Search for the cell housing the specified text and yield its [X, Y] center coordinate. 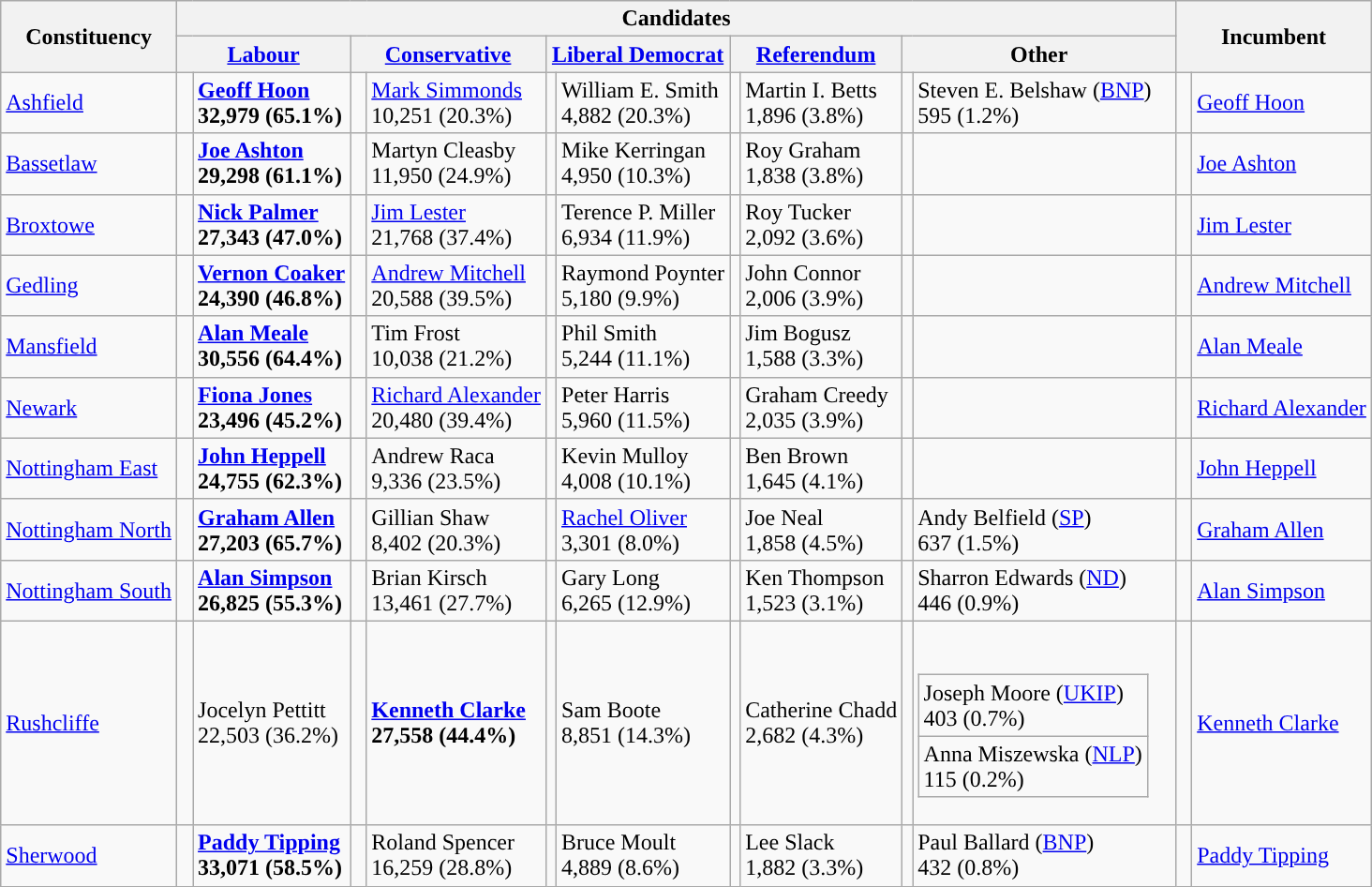
Mike Kerringan4,950 (10.3%) [643, 163]
Graham Allen27,203 (65.7%) [272, 529]
Newark [89, 407]
Sherwood [89, 855]
Mark Simmonds10,251 (20.3%) [456, 103]
Joe Neal1,858 (4.5%) [821, 529]
John Heppell24,755 (62.3%) [272, 469]
Bassetlaw [89, 163]
Ben Brown1,645 (4.1%) [821, 469]
Steven E. Belshaw (BNP)595 (1.2%) [1044, 103]
Geoff Hoon32,979 (65.1%) [272, 103]
John Heppell [1282, 469]
Anna Miszewska (NLP)115 (0.2%) [1033, 767]
Broxtowe [89, 225]
Catherine Chadd2,682 (4.3%) [821, 723]
Roy Tucker2,092 (3.6%) [821, 225]
Mansfield [89, 347]
Joe Ashton [1282, 163]
Paul Ballard (BNP)432 (0.8%) [1044, 855]
Gillian Shaw8,402 (20.3%) [456, 529]
Vernon Coaker24,390 (46.8%) [272, 285]
Incumbent [1275, 37]
Richard Alexander20,480 (39.4%) [456, 407]
Bruce Moult4,889 (8.6%) [643, 855]
Phil Smith5,244 (11.1%) [643, 347]
Jocelyn Pettitt22,503 (36.2%) [272, 723]
Alan Meale [1282, 347]
Roland Spencer16,259 (28.8%) [456, 855]
Other [1039, 54]
Brian Kirsch13,461 (27.7%) [456, 591]
Peter Harris5,960 (11.5%) [643, 407]
Jim Lester21,768 (37.4%) [456, 225]
Candidates [676, 19]
Rachel Oliver3,301 (8.0%) [643, 529]
Terence P. Miller6,934 (11.9%) [643, 225]
Jim Bogusz1,588 (3.3%) [821, 347]
Conservative [448, 54]
Liberal Democrat [637, 54]
Martin I. Betts1,896 (3.8%) [821, 103]
Andy Belfield (SP)637 (1.5%) [1044, 529]
Nottingham East [89, 469]
Nottingham South [89, 591]
Joseph Moore (UKIP)403 (0.7%) Anna Miszewska (NLP)115 (0.2%) [1044, 723]
Jim Lester [1282, 225]
Richard Alexander [1282, 407]
Constituency [89, 37]
Gedling [89, 285]
John Connor2,006 (3.9%) [821, 285]
Andrew Mitchell [1282, 285]
Lee Slack1,882 (3.3%) [821, 855]
Geoff Hoon [1282, 103]
Ken Thompson1,523 (3.1%) [821, 591]
Fiona Jones23,496 (45.2%) [272, 407]
Roy Graham1,838 (3.8%) [821, 163]
Graham Allen [1282, 529]
Raymond Poynter5,180 (9.9%) [643, 285]
Sharron Edwards (ND)446 (0.9%) [1044, 591]
Kenneth Clarke [1282, 723]
Joe Ashton29,298 (61.1%) [272, 163]
Andrew Raca9,336 (23.5%) [456, 469]
Tim Frost10,038 (21.2%) [456, 347]
Andrew Mitchell20,588 (39.5%) [456, 285]
Labour [262, 54]
Joseph Moore (UKIP)403 (0.7%) [1033, 705]
Kenneth Clarke27,558 (44.4%) [456, 723]
Alan Simpson26,825 (55.3%) [272, 591]
Nottingham North [89, 529]
Paddy Tipping33,071 (58.5%) [272, 855]
Ashfield [89, 103]
Nick Palmer27,343 (47.0%) [272, 225]
Alan Meale30,556 (64.4%) [272, 347]
Rushcliffe [89, 723]
Graham Creedy2,035 (3.9%) [821, 407]
Martyn Cleasby11,950 (24.9%) [456, 163]
William E. Smith4,882 (20.3%) [643, 103]
Referendum [816, 54]
Kevin Mulloy4,008 (10.1%) [643, 469]
Gary Long6,265 (12.9%) [643, 591]
Sam Boote8,851 (14.3%) [643, 723]
Alan Simpson [1282, 591]
Paddy Tipping [1282, 855]
